Determine the [X, Y] coordinate at the center of the cell enclosing the given text.  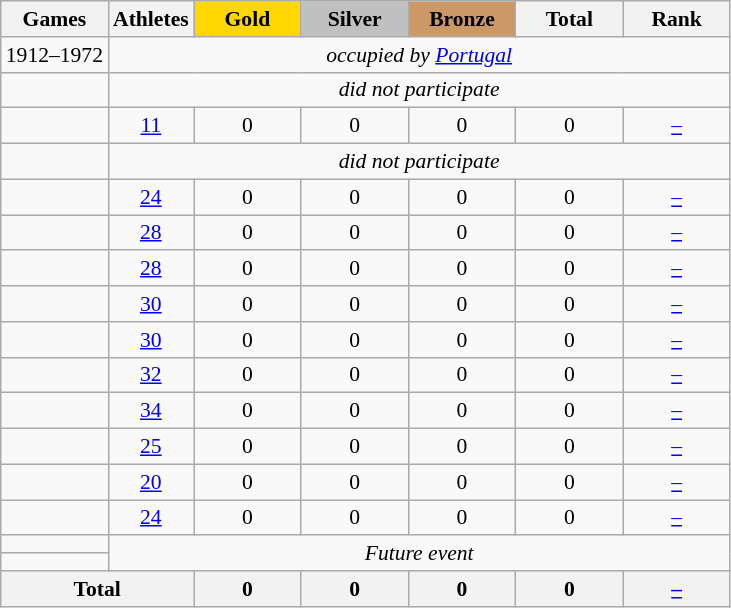
Athletes [151, 19]
20 [151, 482]
Silver [354, 19]
11 [151, 126]
Rank [676, 19]
Bronze [462, 19]
1912–1972 [54, 55]
Future event [419, 554]
Games [54, 19]
32 [151, 375]
Gold [248, 19]
occupied by Portugal [419, 55]
34 [151, 411]
25 [151, 447]
